For the text-containing cell, return its midpoint in [x, y] coordinate format. 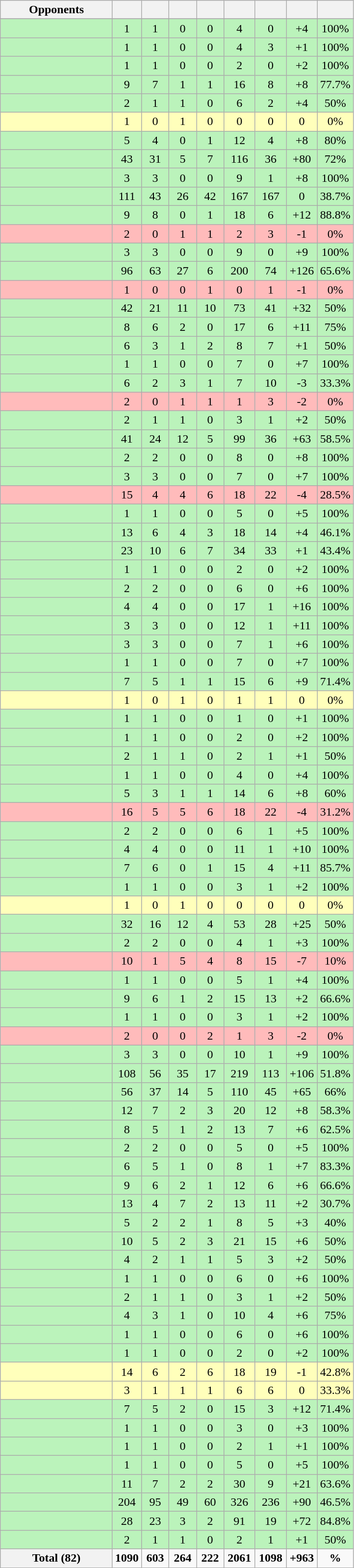
-7 [302, 961]
Total (82) [57, 1558]
95 [155, 1502]
111 [126, 196]
30.7% [335, 1204]
26 [182, 196]
30 [240, 1484]
77.7% [335, 84]
222 [210, 1558]
37 [155, 1092]
+21 [302, 1484]
28.5% [335, 495]
63 [155, 271]
63.6% [335, 1484]
83.3% [335, 1167]
51.8% [335, 1073]
113 [271, 1073]
46.5% [335, 1502]
1098 [271, 1558]
72% [335, 159]
1090 [126, 1558]
+25 [302, 924]
24 [155, 439]
+63 [302, 439]
+90 [302, 1502]
2061 [240, 1558]
38.7% [335, 196]
% [335, 1558]
33 [271, 551]
46.1% [335, 532]
+80 [302, 159]
85.7% [335, 868]
73 [240, 308]
35 [182, 1073]
60 [210, 1502]
40% [335, 1222]
219 [240, 1073]
326 [240, 1502]
66% [335, 1092]
-3 [302, 383]
236 [271, 1502]
80% [335, 140]
88.8% [335, 215]
34 [240, 551]
204 [126, 1502]
+963 [302, 1558]
65.6% [335, 271]
84.8% [335, 1521]
43.4% [335, 551]
62.5% [335, 1129]
+126 [302, 271]
96 [126, 271]
+10 [302, 849]
49 [182, 1502]
45 [271, 1092]
60% [335, 793]
91 [240, 1521]
42.8% [335, 1371]
10% [335, 961]
+106 [302, 1073]
+65 [302, 1092]
+72 [302, 1521]
31 [155, 159]
264 [182, 1558]
27 [182, 271]
31.2% [335, 812]
603 [155, 1558]
99 [240, 439]
Opponents [57, 10]
116 [240, 159]
74 [271, 271]
32 [126, 924]
20 [240, 1110]
108 [126, 1073]
58.5% [335, 439]
110 [240, 1092]
53 [240, 924]
+32 [302, 308]
58.3% [335, 1110]
200 [240, 271]
+16 [302, 607]
